Capture the cell that displays the provided text and extract its (x, y) central coordinate. 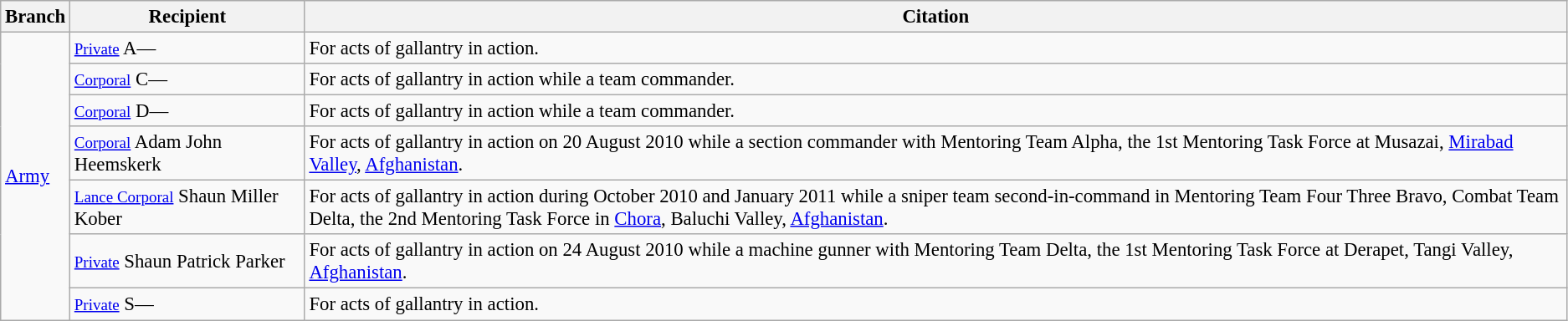
Corporal D— (187, 111)
Private A— (187, 48)
Recipient (187, 17)
Lance Corporal Shaun Miller Kober (187, 207)
Citation (935, 17)
Private S— (187, 304)
Branch (35, 17)
Private Shaun Patrick Parker (187, 261)
Army (35, 176)
Corporal Adam John Heemskerk (187, 154)
Corporal C— (187, 79)
